Pinpoint the cell where the given text exists, returning its [x, y] midpoint coordinate. 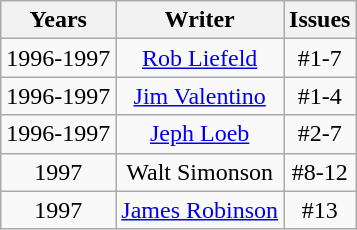
#1-4 [320, 96]
Years [58, 20]
Jeph Loeb [200, 134]
#8-12 [320, 172]
Rob Liefeld [200, 58]
Walt Simonson [200, 172]
#13 [320, 210]
Issues [320, 20]
Writer [200, 20]
James Robinson [200, 210]
#2-7 [320, 134]
#1-7 [320, 58]
Jim Valentino [200, 96]
